Extract the (X, Y) coordinate from the center of the cell holding the provided text.  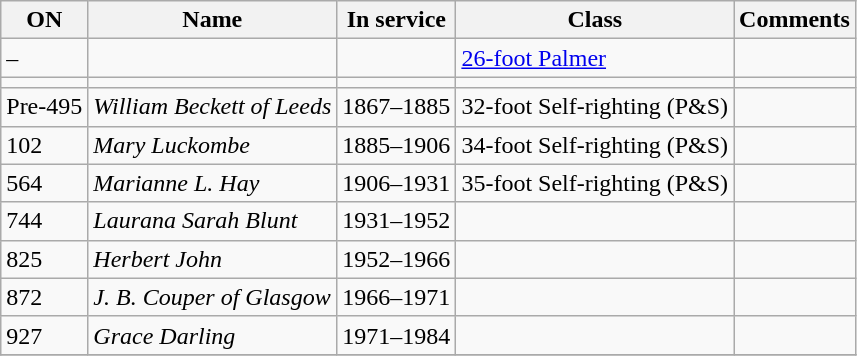
– (44, 58)
1931–1952 (396, 221)
Mary Luckombe (212, 145)
1867–1885 (396, 107)
32-foot Self-righting (P&S) (595, 107)
825 (44, 259)
Laurana Sarah Blunt (212, 221)
J. B. Couper of Glasgow (212, 297)
872 (44, 297)
Grace Darling (212, 335)
William Beckett of Leeds (212, 107)
Marianne L. Hay (212, 183)
Comments (795, 20)
102 (44, 145)
1906–1931 (396, 183)
Pre-495 (44, 107)
Name (212, 20)
1885–1906 (396, 145)
In service (396, 20)
Class (595, 20)
34-foot Self-righting (P&S) (595, 145)
1952–1966 (396, 259)
744 (44, 221)
1971–1984 (396, 335)
Herbert John (212, 259)
564 (44, 183)
35-foot Self-righting (P&S) (595, 183)
26-foot Palmer (595, 58)
1966–1971 (396, 297)
ON (44, 20)
927 (44, 335)
